Locate the cell with the specified text and output its [x, y] center coordinate. 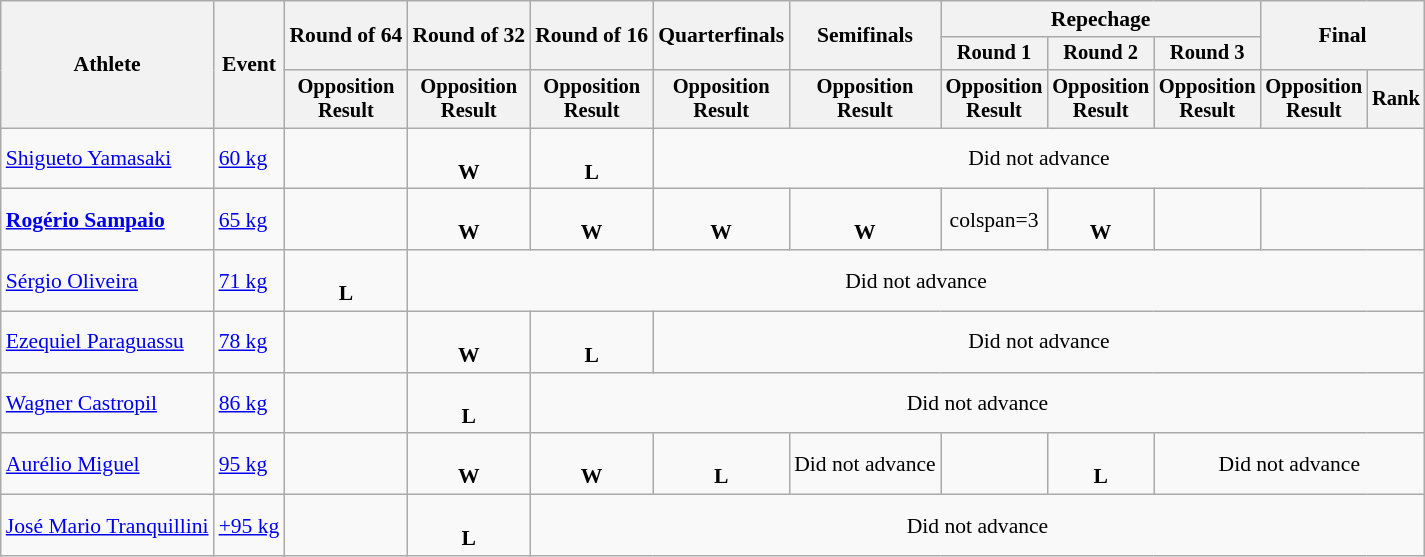
86 kg [250, 404]
Shigueto Yamasaki [108, 158]
Round of 64 [346, 36]
Sérgio Oliveira [108, 280]
Round 2 [1100, 54]
colspan=3 [994, 220]
Quarterfinals [721, 36]
Aurélio Miguel [108, 464]
Event [250, 64]
60 kg [250, 158]
65 kg [250, 220]
Rogério Sampaio [108, 220]
Semifinals [865, 36]
Round 3 [1208, 54]
Round of 32 [468, 36]
95 kg [250, 464]
Repechage [1101, 19]
Athlete [108, 64]
Final [1342, 36]
José Mario Tranquillini [108, 526]
Ezequiel Paraguassu [108, 342]
Rank [1396, 99]
78 kg [250, 342]
Wagner Castropil [108, 404]
Round of 16 [592, 36]
71 kg [250, 280]
+95 kg [250, 526]
Round 1 [994, 54]
